Scan for the cell matching the given text and deliver its [X, Y] coordinate at center. 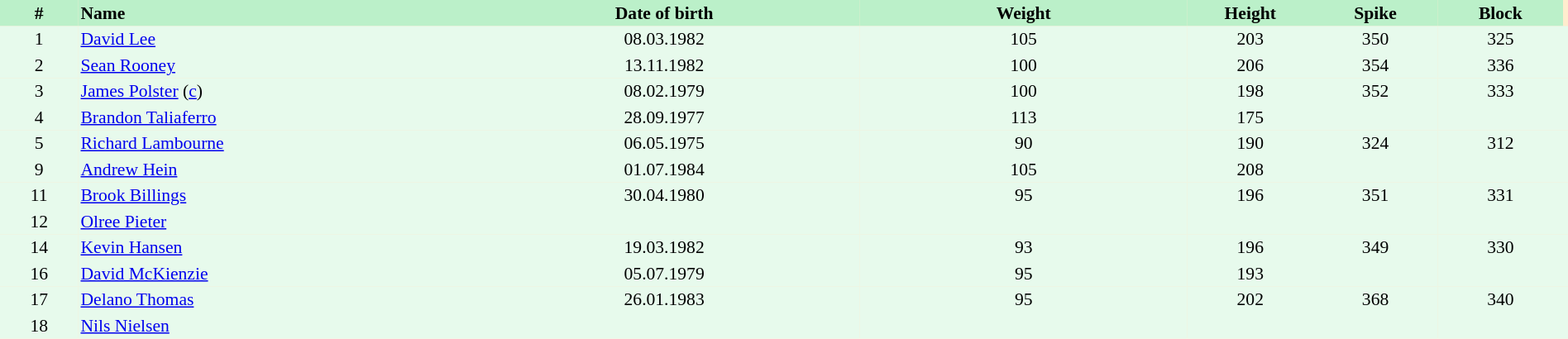
2 [39, 65]
13.11.1982 [664, 65]
16 [39, 274]
08.02.1979 [664, 91]
26.01.1983 [664, 299]
05.07.1979 [664, 274]
349 [1374, 248]
01.07.1984 [664, 169]
198 [1250, 91]
06.05.1975 [664, 144]
175 [1250, 117]
351 [1374, 195]
340 [1500, 299]
Name [273, 13]
3 [39, 91]
David Lee [273, 40]
28.09.1977 [664, 117]
11 [39, 195]
202 [1250, 299]
93 [1024, 248]
James Polster (c) [273, 91]
Spike [1374, 13]
354 [1374, 65]
# [39, 13]
352 [1374, 91]
4 [39, 117]
Block [1500, 13]
312 [1500, 144]
325 [1500, 40]
Nils Nielsen [273, 326]
336 [1500, 65]
Kevin Hansen [273, 248]
5 [39, 144]
206 [1250, 65]
90 [1024, 144]
324 [1374, 144]
Date of birth [664, 13]
203 [1250, 40]
Delano Thomas [273, 299]
193 [1250, 274]
330 [1500, 248]
Height [1250, 13]
Richard Lambourne [273, 144]
Weight [1024, 13]
David McKienzie [273, 274]
190 [1250, 144]
19.03.1982 [664, 248]
Andrew Hein [273, 169]
14 [39, 248]
Olree Pieter [273, 222]
Sean Rooney [273, 65]
9 [39, 169]
30.04.1980 [664, 195]
Brandon Taliaferro [273, 117]
113 [1024, 117]
18 [39, 326]
331 [1500, 195]
350 [1374, 40]
208 [1250, 169]
Brook Billings [273, 195]
12 [39, 222]
17 [39, 299]
1 [39, 40]
08.03.1982 [664, 40]
368 [1374, 299]
333 [1500, 91]
